Search for the cell housing the specified text and yield its [X, Y] center coordinate. 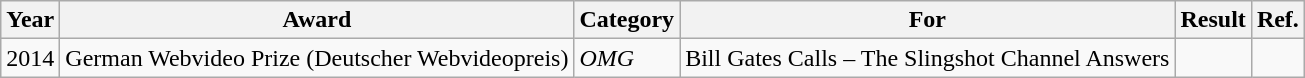
Ref. [1278, 20]
Award [317, 20]
OMG [627, 58]
Year [30, 20]
German Webvideo Prize (Deutscher Webvideopreis) [317, 58]
Result [1213, 20]
Category [627, 20]
For [928, 20]
Bill Gates Calls – The Slingshot Channel Answers [928, 58]
2014 [30, 58]
